Pinpoint the cell where the given text exists, returning its [X, Y] midpoint coordinate. 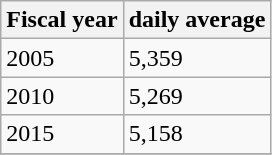
daily average [197, 20]
2010 [62, 96]
Fiscal year [62, 20]
5,359 [197, 58]
2015 [62, 134]
5,158 [197, 134]
2005 [62, 58]
5,269 [197, 96]
